Return (x, y) of the center of cell containing provided text 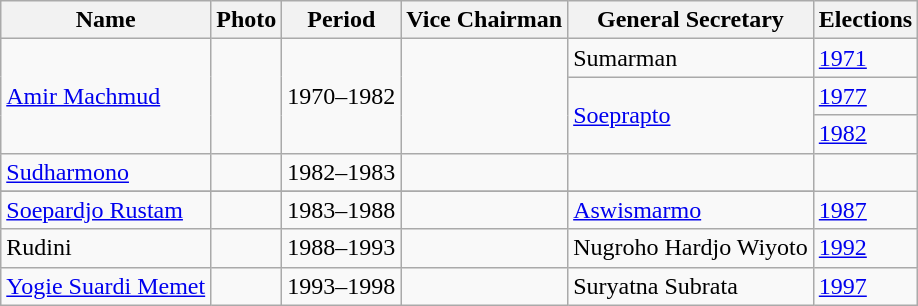
1987 (865, 210)
Amir Machmud (106, 96)
General Secretary (691, 20)
Yogie Suardi Memet (106, 286)
1971 (865, 58)
Nugroho Hardjo Wiyoto (691, 248)
1982–1983 (342, 172)
1988–1993 (342, 248)
1993–1998 (342, 286)
Photo (246, 20)
Sumarman (691, 58)
Elections (865, 20)
Aswismarmo (691, 210)
1992 (865, 248)
Vice Chairman (484, 20)
1983–1988 (342, 210)
Rudini (106, 248)
Soeprapto (691, 115)
Period (342, 20)
1982 (865, 134)
Suryatna Subrata (691, 286)
Soepardjo Rustam (106, 210)
Name (106, 20)
Sudharmono (106, 172)
1997 (865, 286)
1977 (865, 96)
1970–1982 (342, 96)
